Provide the [X, Y] coordinate of the cell's center where the given text is located.  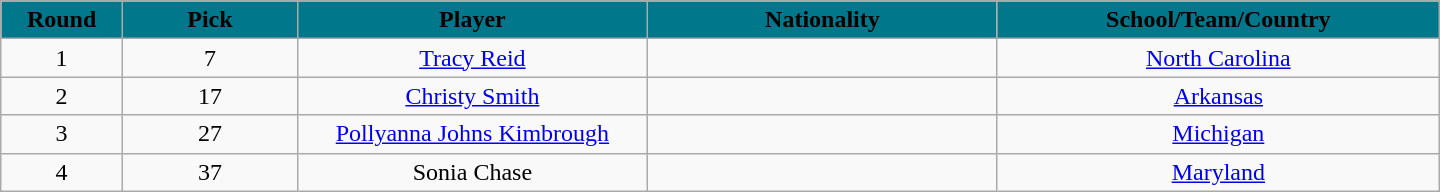
2 [62, 96]
Pick [210, 20]
Pollyanna Johns Kimbrough [472, 134]
Maryland [1218, 172]
Nationality [822, 20]
17 [210, 96]
Arkansas [1218, 96]
7 [210, 58]
1 [62, 58]
Tracy Reid [472, 58]
Michigan [1218, 134]
4 [62, 172]
Player [472, 20]
School/Team/Country [1218, 20]
Round [62, 20]
3 [62, 134]
North Carolina [1218, 58]
Christy Smith [472, 96]
Sonia Chase [472, 172]
27 [210, 134]
37 [210, 172]
